For the text-containing cell, return its midpoint in (x, y) coordinate format. 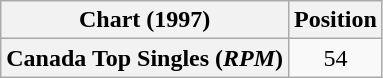
Canada Top Singles (RPM) (145, 58)
Chart (1997) (145, 20)
Position (336, 20)
54 (336, 58)
